For the text-containing cell, return its midpoint in (X, Y) coordinate format. 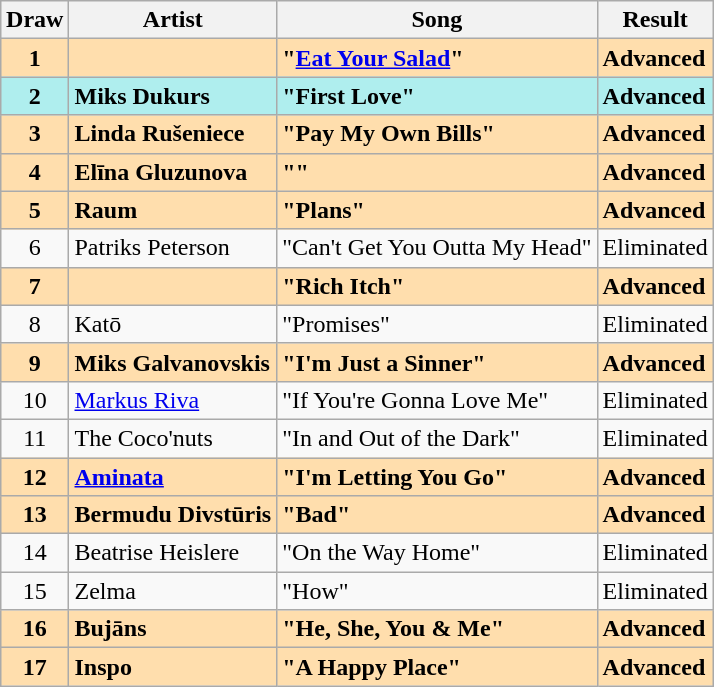
"Pay My Own Bills" (437, 134)
Linda Rušeniece (173, 134)
"Bad" (437, 515)
Song (437, 20)
6 (35, 248)
"Plans" (437, 210)
"If You're Gonna Love Me" (437, 400)
"He, She, You & Me" (437, 629)
14 (35, 553)
"Promises" (437, 324)
Raum (173, 210)
Draw (35, 20)
12 (35, 477)
Aminata (173, 477)
Markus Riva (173, 400)
"Rich Itch" (437, 286)
"A Happy Place" (437, 667)
11 (35, 438)
16 (35, 629)
The Coco'nuts (173, 438)
Miks Galvanovskis (173, 362)
Katō (173, 324)
3 (35, 134)
Patriks Peterson (173, 248)
4 (35, 172)
10 (35, 400)
Bujāns (173, 629)
13 (35, 515)
Elīna Gluzunova (173, 172)
9 (35, 362)
7 (35, 286)
Miks Dukurs (173, 96)
"I'm Just a Sinner" (437, 362)
8 (35, 324)
Beatrise Heislere (173, 553)
"I'm Letting You Go" (437, 477)
"Can't Get You Outta My Head" (437, 248)
"How" (437, 591)
5 (35, 210)
"First Love" (437, 96)
Result (655, 20)
Inspo (173, 667)
"Eat Your Salad" (437, 58)
"On the Way Home" (437, 553)
Zelma (173, 591)
15 (35, 591)
"" (437, 172)
1 (35, 58)
Artist (173, 20)
"In and Out of the Dark" (437, 438)
17 (35, 667)
2 (35, 96)
Bermudu Divstūris (173, 515)
